Pinpoint the cell where the given text exists, returning its (x, y) midpoint coordinate. 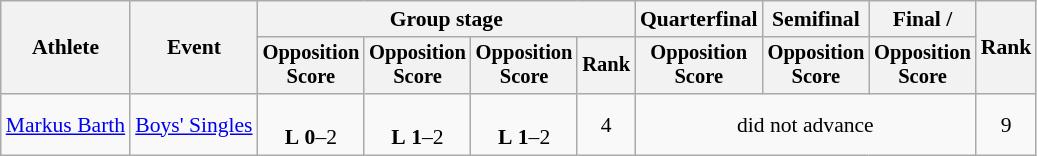
Semifinal (816, 19)
Event (194, 48)
L 0–2 (312, 124)
Group stage (446, 19)
Markus Barth (66, 124)
Athlete (66, 48)
did not advance (806, 124)
Boys' Singles (194, 124)
4 (606, 124)
9 (1006, 124)
Final / (922, 19)
Quarterfinal (699, 19)
